Return the (x, y) coordinate for the center point of the cell that contains the specified text.  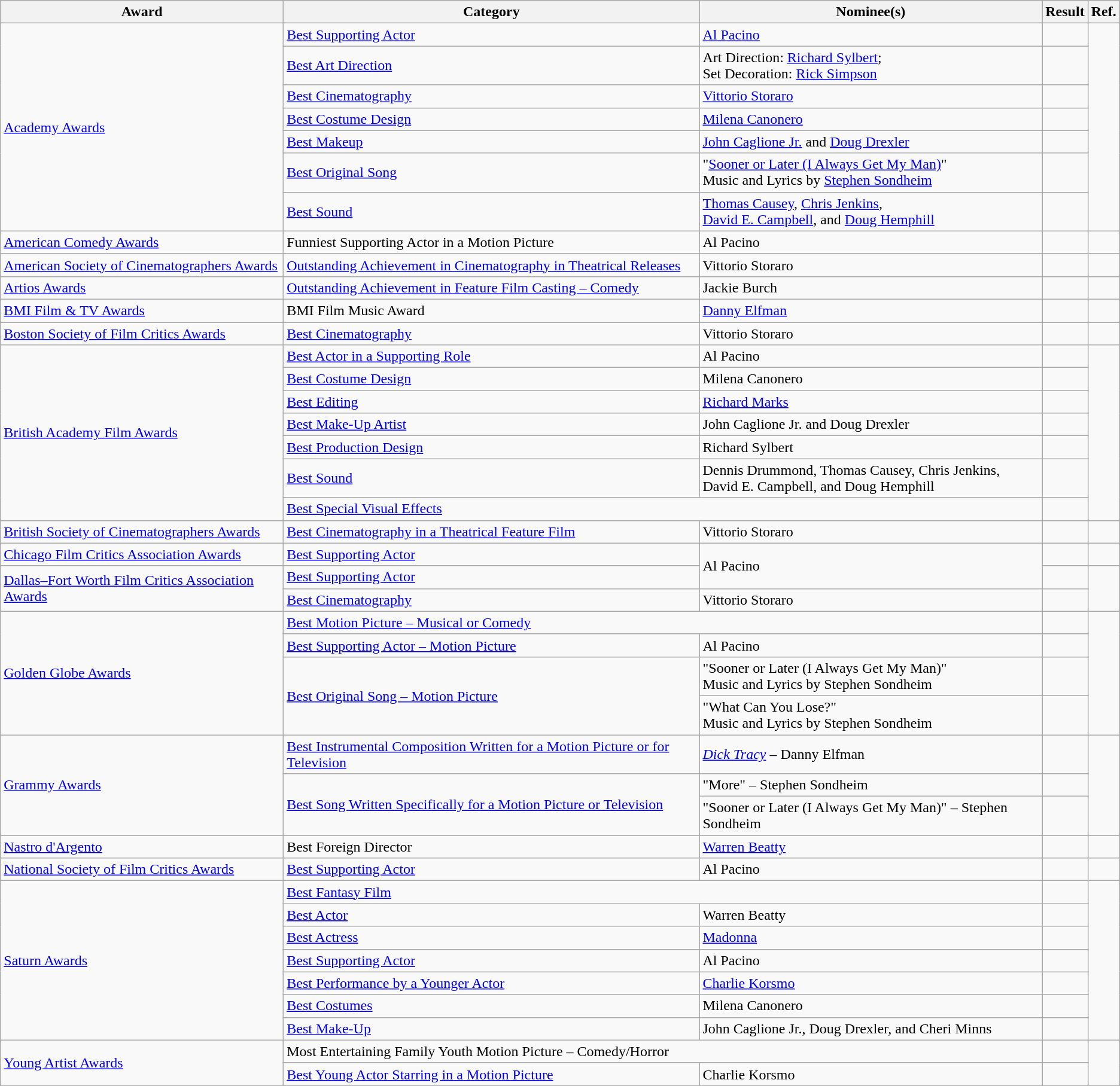
British Academy Film Awards (142, 433)
Dennis Drummond, Thomas Causey, Chris Jenkins, David E. Campbell, and Doug Hemphill (871, 478)
BMI Film Music Award (492, 310)
Danny Elfman (871, 310)
Academy Awards (142, 127)
Saturn Awards (142, 960)
Best Cinematography in a Theatrical Feature Film (492, 532)
Best Actor (492, 915)
Best Motion Picture – Musical or Comedy (663, 623)
John Caglione Jr., Doug Drexler, and Cheri Minns (871, 1029)
"Sooner or Later (I Always Get My Man)" – Stephen Sondheim (871, 816)
Best Make-Up (492, 1029)
Result (1065, 12)
Nastro d'Argento (142, 847)
Chicago Film Critics Association Awards (142, 554)
Best Art Direction (492, 66)
Best Production Design (492, 447)
Best Make-Up Artist (492, 425)
Best Original Song (492, 172)
BMI Film & TV Awards (142, 310)
Award (142, 12)
Ref. (1103, 12)
Funniest Supporting Actor in a Motion Picture (492, 242)
Best Fantasy Film (663, 892)
Richard Sylbert (871, 447)
British Society of Cinematographers Awards (142, 532)
Dallas–Fort Worth Film Critics Association Awards (142, 588)
Boston Society of Film Critics Awards (142, 333)
Young Artist Awards (142, 1063)
Best Instrumental Composition Written for a Motion Picture or for Television (492, 754)
Best Special Visual Effects (663, 509)
Best Actress (492, 938)
Thomas Causey, Chris Jenkins, David E. Campbell, and Doug Hemphill (871, 212)
Best Young Actor Starring in a Motion Picture (492, 1074)
Most Entertaining Family Youth Motion Picture – Comedy/Horror (663, 1051)
Best Makeup (492, 142)
Best Song Written Specifically for a Motion Picture or Television (492, 805)
Madonna (871, 938)
Artios Awards (142, 288)
National Society of Film Critics Awards (142, 870)
Dick Tracy – Danny Elfman (871, 754)
Outstanding Achievement in Cinematography in Theatrical Releases (492, 265)
Best Performance by a Younger Actor (492, 983)
Golden Globe Awards (142, 673)
Nominee(s) (871, 12)
"More" – Stephen Sondheim (871, 785)
Best Costumes (492, 1006)
Best Actor in a Supporting Role (492, 356)
Outstanding Achievement in Feature Film Casting – Comedy (492, 288)
Best Supporting Actor – Motion Picture (492, 645)
"What Can You Lose?" Music and Lyrics by Stephen Sondheim (871, 715)
Jackie Burch (871, 288)
Best Foreign Director (492, 847)
Art Direction: Richard Sylbert; Set Decoration: Rick Simpson (871, 66)
Best Original Song – Motion Picture (492, 695)
Grammy Awards (142, 785)
American Society of Cinematographers Awards (142, 265)
Best Editing (492, 402)
Category (492, 12)
Richard Marks (871, 402)
American Comedy Awards (142, 242)
